Scan for the cell matching the given text and deliver its (X, Y) coordinate at center. 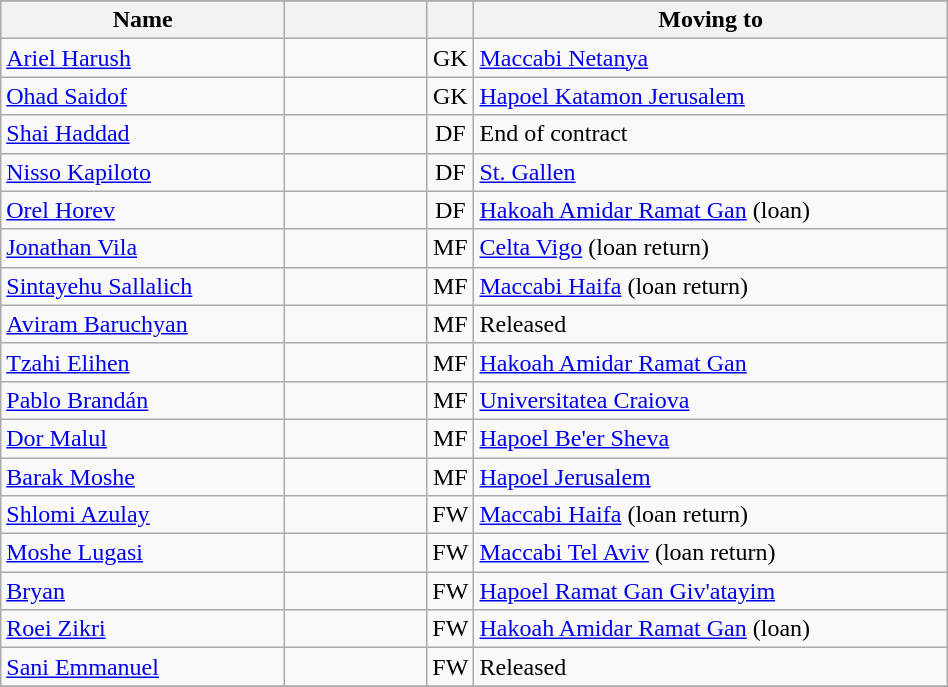
Name (143, 20)
Ariel Harush (143, 58)
Hapoel Katamon Jerusalem (710, 96)
Sintayehu Sallalich (143, 286)
End of contract (710, 134)
Shai Haddad (143, 134)
Hapoel Ramat Gan Giv'atayim (710, 591)
Barak Moshe (143, 477)
Pablo Brandán (143, 400)
Orel Horev (143, 210)
Dor Malul (143, 438)
Moshe Lugasi (143, 553)
St. Gallen (710, 172)
Hapoel Be'er Sheva (710, 438)
Bryan (143, 591)
Hapoel Jerusalem (710, 477)
Universitatea Craiova (710, 400)
Sani Emmanuel (143, 667)
Nisso Kapiloto (143, 172)
Jonathan Vila (143, 248)
Ohad Saidof (143, 96)
Hakoah Amidar Ramat Gan (710, 362)
Shlomi Azulay (143, 515)
Tzahi Elihen (143, 362)
Maccabi Tel Aviv (loan return) (710, 553)
Moving to (710, 20)
Maccabi Netanya (710, 58)
Celta Vigo (loan return) (710, 248)
Roei Zikri (143, 629)
Aviram Baruchyan (143, 324)
